Identify which cell holds the provided text, then report its (X, Y) central coordinate. 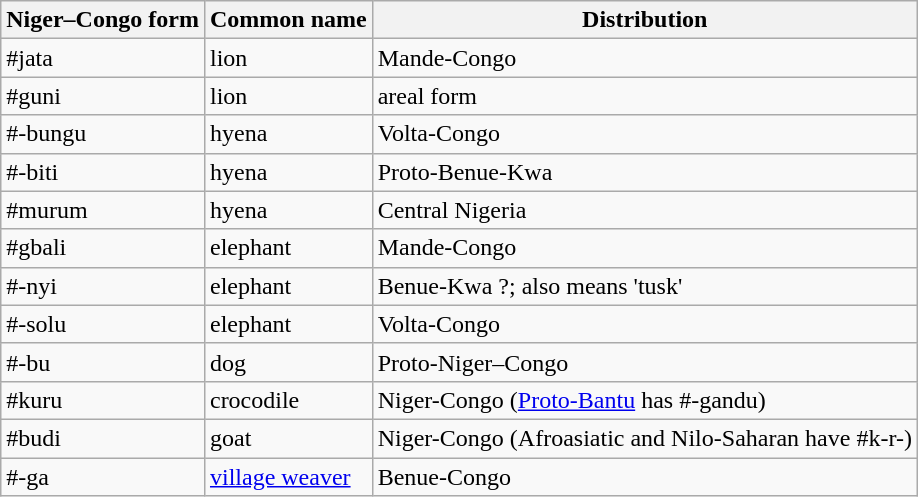
Central Nigeria (644, 210)
crocodile (288, 400)
dog (288, 362)
#jata (103, 58)
#murum (103, 210)
#-nyi (103, 286)
#-bu (103, 362)
Distribution (644, 20)
Benue-Kwa ?; also means 'tusk' (644, 286)
Proto-Niger–Congo (644, 362)
Proto-Benue-Kwa (644, 172)
#gbali (103, 248)
#budi (103, 438)
village weaver (288, 477)
#guni (103, 96)
#-biti (103, 172)
#-ga (103, 477)
Common name (288, 20)
Niger–Congo form (103, 20)
Benue-Congo (644, 477)
Niger-Congo (Proto-Bantu has #-gandu) (644, 400)
#kuru (103, 400)
Niger-Congo (Afroasiatic and Nilo-Saharan have #k-r-) (644, 438)
#-solu (103, 324)
#-bungu (103, 134)
goat (288, 438)
areal form (644, 96)
